From the cell containing the given text, extract its center point as [X, Y] coordinate. 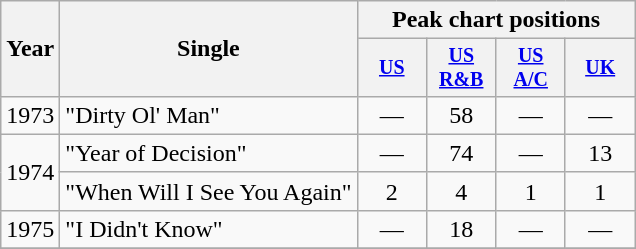
USR&B [462, 68]
USA/C [530, 68]
2 [392, 191]
"When Will I See You Again" [208, 191]
1973 [30, 115]
1975 [30, 229]
13 [600, 153]
Year [30, 49]
74 [462, 153]
"Year of Decision" [208, 153]
18 [462, 229]
US [392, 68]
4 [462, 191]
Single [208, 49]
"Dirty Ol' Man" [208, 115]
58 [462, 115]
1974 [30, 172]
"I Didn't Know" [208, 229]
Peak chart positions [496, 20]
UK [600, 68]
